Detect which cell encompasses the target text, then output its [x, y] center coordinate. 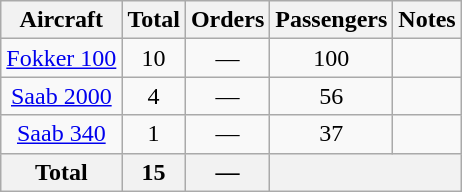
Passengers [332, 20]
Saab 340 [62, 134]
Saab 2000 [62, 96]
56 [332, 96]
Aircraft [62, 20]
37 [332, 134]
10 [154, 58]
Notes [427, 20]
Orders [227, 20]
100 [332, 58]
1 [154, 134]
15 [154, 172]
4 [154, 96]
Fokker 100 [62, 58]
